Pinpoint the cell where the given text exists, returning its (X, Y) midpoint coordinate. 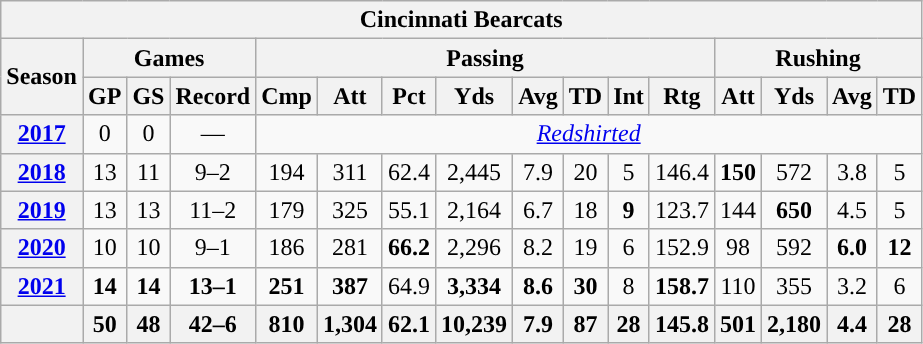
2,296 (474, 248)
62.1 (408, 324)
62.4 (408, 172)
Season (42, 77)
12 (899, 248)
GP (104, 96)
144 (738, 210)
355 (794, 286)
2,445 (474, 172)
650 (794, 210)
48 (148, 324)
6.0 (852, 248)
9–1 (213, 248)
3,334 (474, 286)
20 (585, 172)
Int (629, 96)
66.2 (408, 248)
98 (738, 248)
2,180 (794, 324)
2017 (42, 134)
— (213, 134)
186 (287, 248)
2019 (42, 210)
3.8 (852, 172)
Passing (486, 58)
4.5 (852, 210)
6.7 (538, 210)
Pct (408, 96)
311 (350, 172)
158.7 (682, 286)
Redshirted (589, 134)
Rtg (682, 96)
64.9 (408, 286)
281 (350, 248)
50 (104, 324)
592 (794, 248)
Cincinnati Bearcats (462, 20)
123.7 (682, 210)
3.2 (852, 286)
GS (148, 96)
179 (287, 210)
1,304 (350, 324)
8.6 (538, 286)
Record (213, 96)
42–6 (213, 324)
9 (629, 210)
13–1 (213, 286)
11–2 (213, 210)
501 (738, 324)
10,239 (474, 324)
2021 (42, 286)
Rushing (818, 58)
110 (738, 286)
810 (287, 324)
19 (585, 248)
8.2 (538, 248)
2018 (42, 172)
8 (629, 286)
55.1 (408, 210)
Games (168, 58)
387 (350, 286)
325 (350, 210)
4.4 (852, 324)
145.8 (682, 324)
87 (585, 324)
572 (794, 172)
152.9 (682, 248)
146.4 (682, 172)
150 (738, 172)
2,164 (474, 210)
9–2 (213, 172)
Cmp (287, 96)
11 (148, 172)
18 (585, 210)
251 (287, 286)
194 (287, 172)
2020 (42, 248)
30 (585, 286)
